Search for the cell housing the specified text and yield its (x, y) center coordinate. 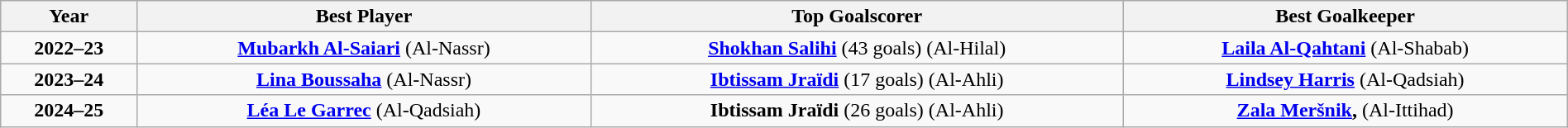
Zala Meršnik, (Al-Ittihad) (1345, 111)
Lina Boussaha (Al-Nassr) (364, 79)
Léa Le Garrec (Al-Qadsiah) (364, 111)
2024–25 (69, 111)
Best Player (364, 17)
Lindsey Harris (Al-Qadsiah) (1345, 79)
Year (69, 17)
Ibtissam Jraïdi (26 goals) (Al-Ahli) (857, 111)
Shokhan Salihi (43 goals) (Al-Hilal) (857, 48)
2023–24 (69, 79)
2022–23 (69, 48)
Laila Al-Qahtani (Al-Shabab) (1345, 48)
Mubarkh Al-Saiari (Al-Nassr) (364, 48)
Ibtissam Jraïdi (17 goals) (Al-Ahli) (857, 79)
Top Goalscorer (857, 17)
Best Goalkeeper (1345, 17)
